Return [X, Y] of the center of cell containing provided text 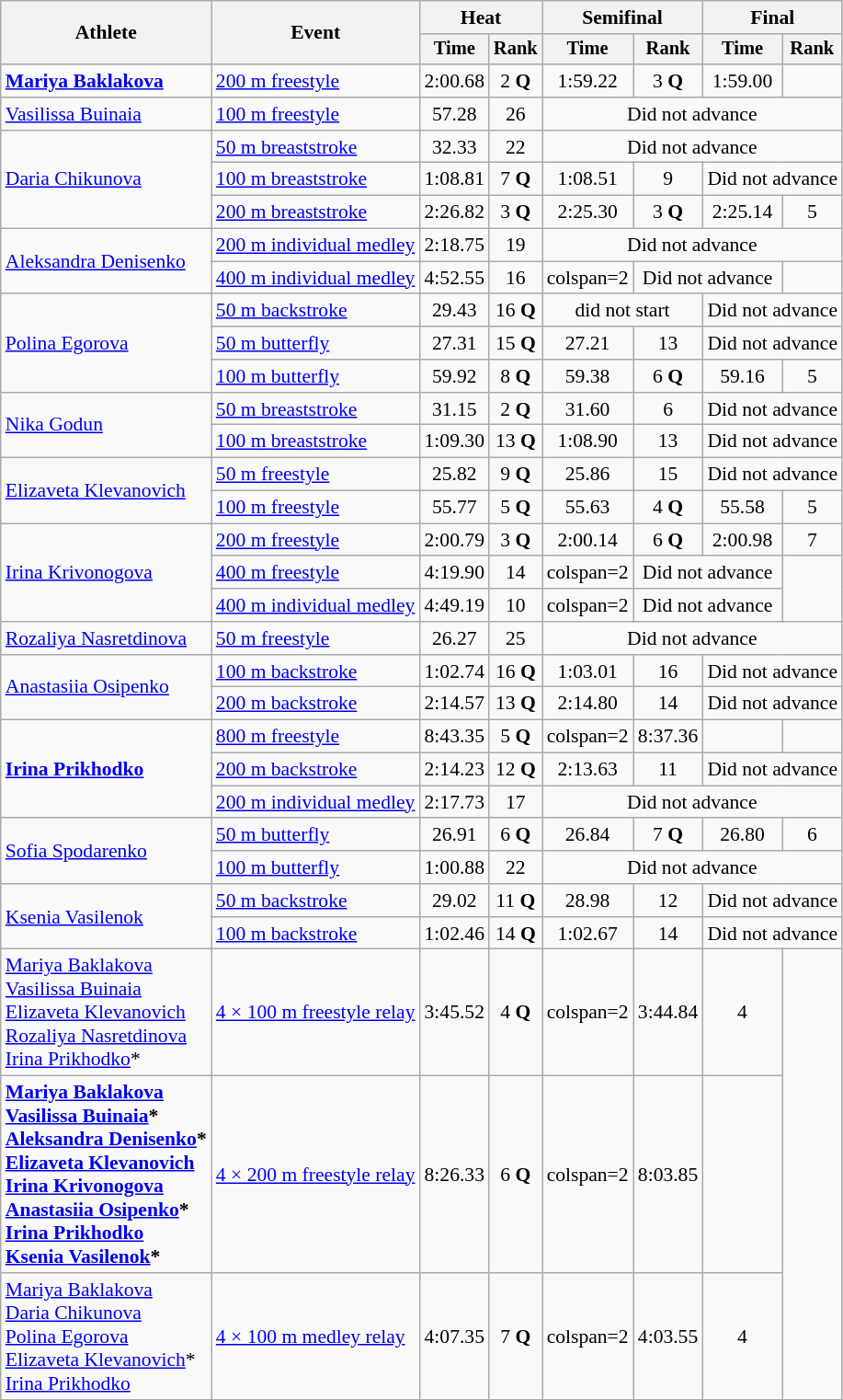
31.60 [588, 409]
57.28 [454, 114]
25 [516, 638]
2:17.73 [454, 802]
Final [772, 17]
12 Q [516, 770]
15 [668, 475]
Athlete [107, 33]
25.82 [454, 475]
26.27 [454, 638]
4 × 100 m freestyle relay [316, 1013]
1:02.67 [588, 934]
4 × 100 m medley relay [316, 1337]
Vasilissa Buinaia [107, 114]
29.43 [454, 311]
32.33 [454, 147]
27.31 [454, 343]
Irina Krivonogova [107, 572]
9 Q [516, 475]
4:52.55 [454, 278]
Nika Godun [107, 425]
8:37.36 [668, 737]
4 × 200 m freestyle relay [316, 1175]
19 [516, 246]
Semifinal [623, 17]
3:44.84 [668, 1013]
200 m breaststroke [316, 212]
31.15 [454, 409]
28.98 [588, 901]
15 Q [516, 343]
2:00.14 [588, 540]
55.77 [454, 508]
59.92 [454, 376]
Ksenia Vasilenok [107, 916]
800 m freestyle [316, 737]
2:00.79 [454, 540]
26.84 [588, 835]
2:25.30 [588, 212]
Elizaveta Klevanovich [107, 491]
2:14.57 [454, 704]
26 [516, 114]
Heat [482, 17]
Irina Prikhodko [107, 769]
3:45.52 [454, 1013]
25.86 [588, 475]
1:09.30 [454, 442]
2:26.82 [454, 212]
29.02 [454, 901]
55.58 [742, 508]
1:59.22 [588, 81]
27.21 [588, 343]
12 [668, 901]
Anastasiia Osipenko [107, 688]
11 [668, 770]
14 Q [516, 934]
1:02.46 [454, 934]
Daria Chikunova [107, 180]
8 Q [516, 376]
8:26.33 [454, 1175]
1:03.01 [588, 671]
2:14.23 [454, 770]
Mariya BaklakovaVasilissa BuinaiaElizaveta KlevanovichRozaliya NasretdinovaIrina Prikhodko* [107, 1013]
55.63 [588, 508]
2:25.14 [742, 212]
2:00.98 [742, 540]
8:03.85 [668, 1175]
Polina Egorova [107, 344]
Event [316, 33]
Mariya BaklakovaDaria ChikunovaPolina EgorovaElizaveta Klevanovich*Irina Prikhodko [107, 1337]
10 [516, 605]
17 [516, 802]
1:02.74 [454, 671]
1:00.88 [454, 867]
9 [668, 179]
Aleksandra Denisenko [107, 261]
11 Q [516, 901]
2:13.63 [588, 770]
26.80 [742, 835]
59.16 [742, 376]
400 m freestyle [316, 573]
Sofia Spodarenko [107, 852]
did not start [623, 311]
2:00.68 [454, 81]
2:18.75 [454, 246]
4:03.55 [668, 1337]
1:59.00 [742, 81]
4:49.19 [454, 605]
Mariya Baklakova [107, 81]
Rozaliya Nasretdinova [107, 638]
59.38 [588, 376]
7 [813, 540]
1:08.81 [454, 179]
26.91 [454, 835]
8:43.35 [454, 737]
Mariya BaklakovaVasilissa Buinaia*Aleksandra Denisenko*Elizaveta KlevanovichIrina KrivonogovaAnastasiia Osipenko*Irina PrikhodkoKsenia Vasilenok* [107, 1175]
2:14.80 [588, 704]
1:08.90 [588, 442]
4:07.35 [454, 1337]
1:08.51 [588, 179]
4:19.90 [454, 573]
